Find where the given text appears and provide that cell's center as [x, y] coordinate. 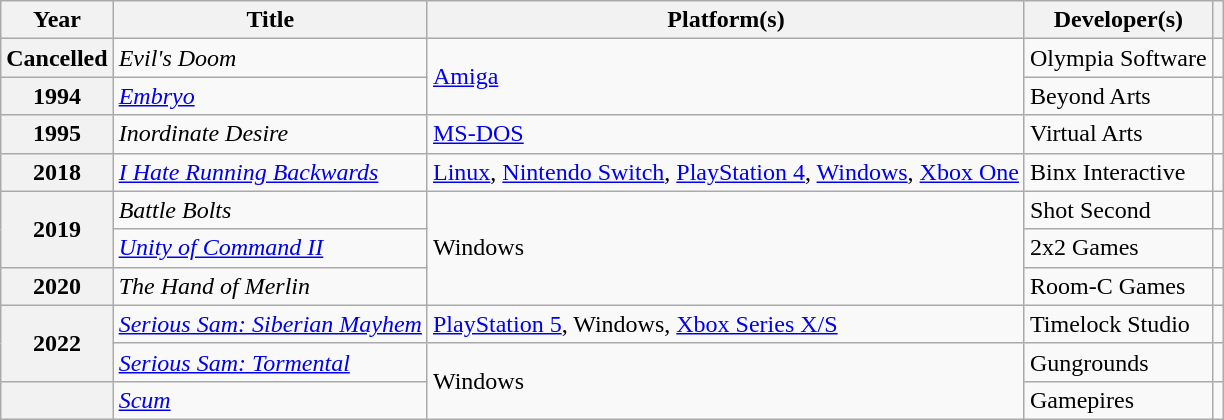
Serious Sam: Siberian Mayhem [270, 324]
2x2 Games [1118, 248]
Olympia Software [1118, 58]
The Hand of Merlin [270, 286]
Shot Second [1118, 210]
Timelock Studio [1118, 324]
Inordinate Desire [270, 134]
2022 [57, 343]
Gungrounds [1118, 362]
Cancelled [57, 58]
Evil's Doom [270, 58]
Serious Sam: Tormental [270, 362]
Embryo [270, 96]
Title [270, 20]
Beyond Arts [1118, 96]
Gamepires [1118, 400]
Virtual Arts [1118, 134]
Year [57, 20]
Amiga [726, 77]
Platform(s) [726, 20]
Linux, Nintendo Switch, PlayStation 4, Windows, Xbox One [726, 172]
2020 [57, 286]
I Hate Running Backwards [270, 172]
Unity of Command II [270, 248]
PlayStation 5, Windows, Xbox Series X/S [726, 324]
Developer(s) [1118, 20]
1994 [57, 96]
1995 [57, 134]
2018 [57, 172]
Room-C Games [1118, 286]
Battle Bolts [270, 210]
Scum [270, 400]
MS-DOS [726, 134]
2019 [57, 229]
Binx Interactive [1118, 172]
